Output the [x, y] coordinate of the center of the cell containing the given text.  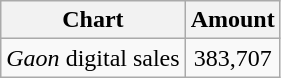
Amount [232, 20]
Chart [93, 20]
383,707 [232, 58]
Gaon digital sales [93, 58]
